Determine the (X, Y) coordinate at the center of the cell enclosing the given text.  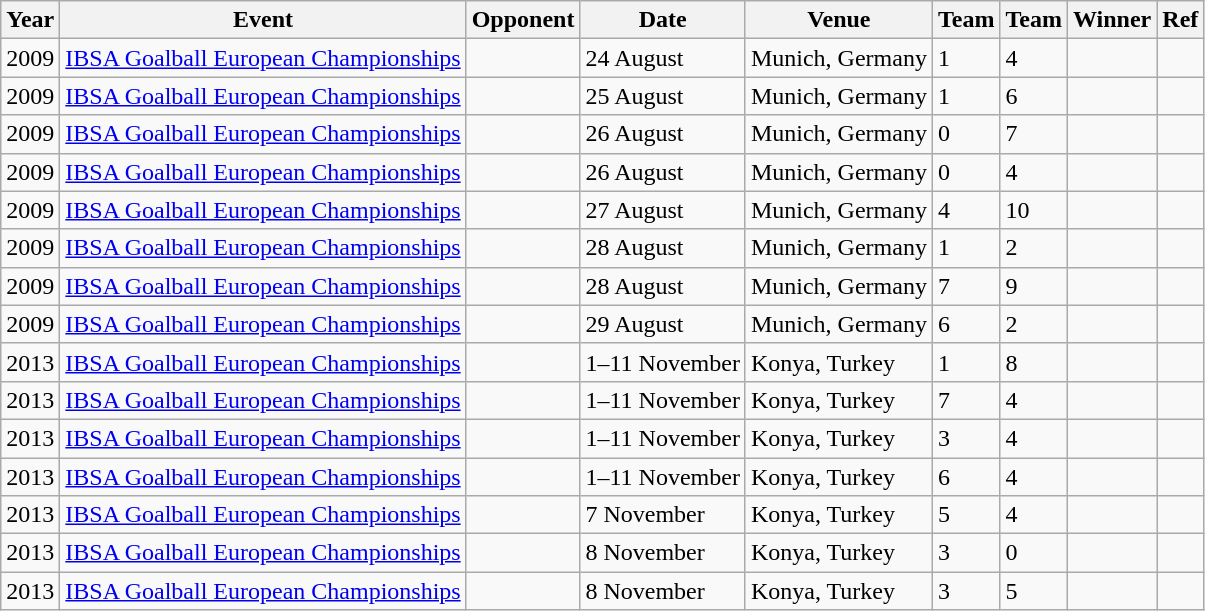
Date (662, 20)
Event (263, 20)
Venue (838, 20)
Year (30, 20)
25 August (662, 96)
7 November (662, 515)
Opponent (523, 20)
9 (1034, 286)
29 August (662, 324)
Ref (1180, 20)
27 August (662, 210)
24 August (662, 58)
8 (1034, 362)
10 (1034, 210)
Winner (1112, 20)
